Extract the (x, y) coordinate from the center of the cell holding the provided text.  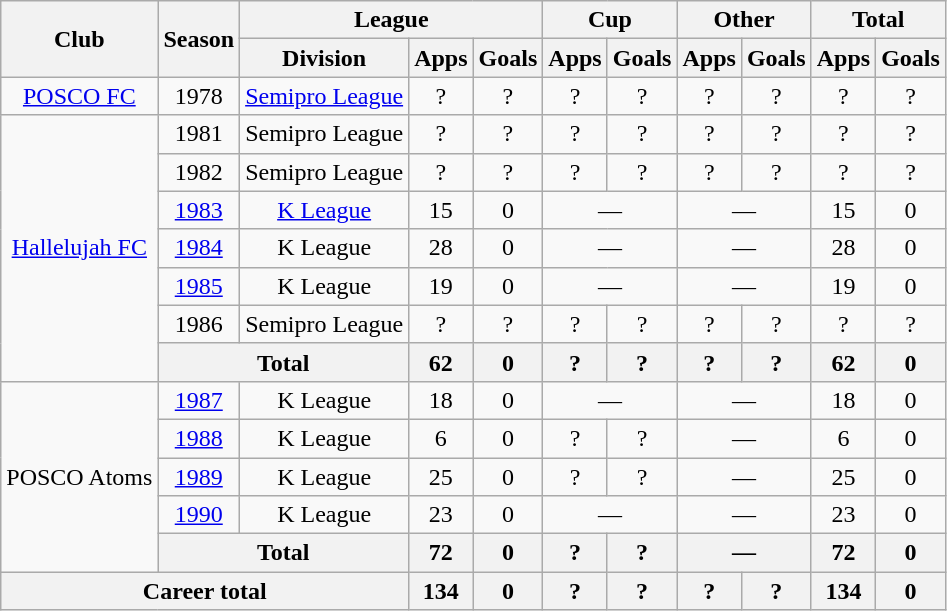
1984 (199, 248)
Career total (205, 591)
Hallelujah FC (80, 248)
Cup (610, 20)
1982 (199, 172)
1981 (199, 134)
1985 (199, 286)
1987 (199, 400)
1989 (199, 477)
1986 (199, 324)
League (392, 20)
POSCO Atoms (80, 476)
1983 (199, 210)
Division (324, 58)
Club (80, 39)
1988 (199, 438)
1978 (199, 96)
POSCO FC (80, 96)
Season (199, 39)
Other (744, 20)
1990 (199, 515)
